Locate the cell with the specified text and output its (X, Y) center coordinate. 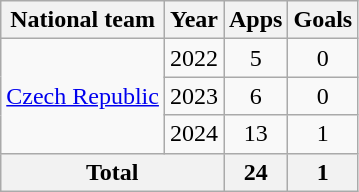
2023 (194, 96)
24 (256, 172)
Czech Republic (83, 96)
Goals (323, 20)
National team (83, 20)
5 (256, 58)
Year (194, 20)
Total (112, 172)
Apps (256, 20)
2024 (194, 134)
2022 (194, 58)
13 (256, 134)
6 (256, 96)
